For the text-containing cell, return its midpoint in (x, y) coordinate format. 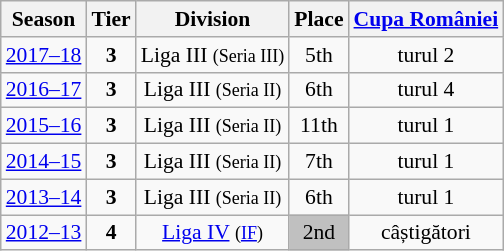
Division (213, 19)
Cupa României (426, 19)
2017–18 (44, 55)
2012–13 (44, 233)
5th (318, 55)
Tier (110, 19)
2nd (318, 233)
2015–16 (44, 126)
Liga IV (IF) (213, 233)
7th (318, 162)
Season (44, 19)
turul 4 (426, 90)
Liga III (Seria III) (213, 55)
turul 2 (426, 55)
11th (318, 126)
4 (110, 233)
2016–17 (44, 90)
Place (318, 19)
câștigători (426, 233)
2014–15 (44, 162)
2013–14 (44, 197)
